Find where the given text appears and provide that cell's center as [x, y] coordinate. 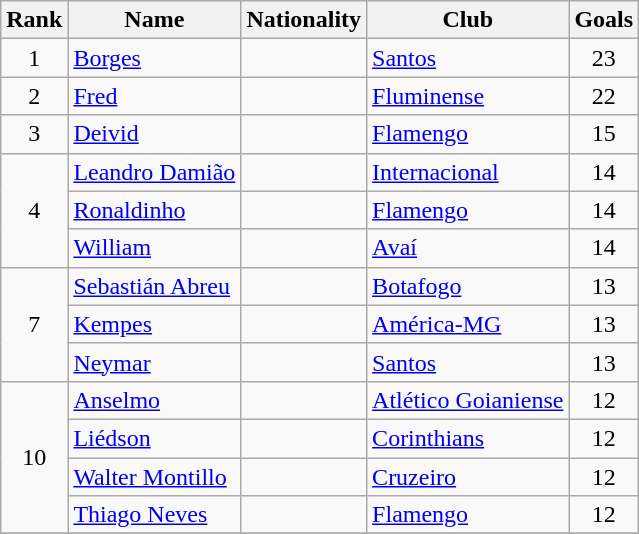
3 [34, 134]
Deivid [154, 134]
Fluminense [468, 96]
Kempes [154, 324]
Fred [154, 96]
Rank [34, 20]
Leandro Damião [154, 172]
1 [34, 58]
Thiago Neves [154, 515]
2 [34, 96]
7 [34, 324]
Club [468, 20]
Ronaldinho [154, 210]
Avaí [468, 248]
Botafogo [468, 286]
Cruzeiro [468, 477]
Borges [154, 58]
Liédson [154, 438]
10 [34, 457]
Goals [604, 20]
Corinthians [468, 438]
Neymar [154, 362]
América-MG [468, 324]
23 [604, 58]
William [154, 248]
Nationality [304, 20]
Name [154, 20]
15 [604, 134]
22 [604, 96]
4 [34, 210]
Sebastián Abreu [154, 286]
Anselmo [154, 400]
Walter Montillo [154, 477]
Atlético Goianiense [468, 400]
Internacional [468, 172]
